For the text-containing cell, return its midpoint in [x, y] coordinate format. 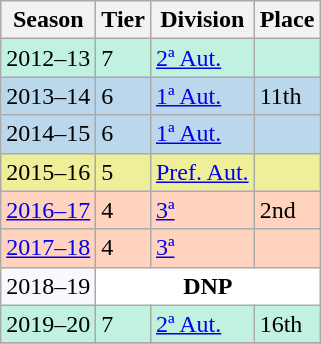
2018–19 [48, 286]
11th [287, 96]
2016–17 [48, 210]
2012–13 [48, 58]
2017–18 [48, 248]
Pref. Aut. [202, 172]
Tier [124, 20]
2019–20 [48, 324]
Division [202, 20]
2015–16 [48, 172]
DNP [208, 286]
16th [287, 324]
5 [124, 172]
Place [287, 20]
2014–15 [48, 134]
2013–14 [48, 96]
2nd [287, 210]
Season [48, 20]
